Return the (x, y) coordinate for the center point of the cell that contains the specified text.  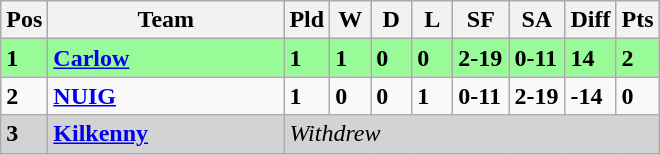
Withdrew (472, 134)
3 (24, 134)
Pts (638, 20)
-14 (590, 96)
NUIG (166, 96)
Team (166, 20)
14 (590, 58)
Kilkenny (166, 134)
L (432, 20)
D (392, 20)
Carlow (166, 58)
Pld (307, 20)
SF (481, 20)
SA (537, 20)
Pos (24, 20)
Diff (590, 20)
W (350, 20)
